Capture the cell that displays the provided text and extract its [X, Y] central coordinate. 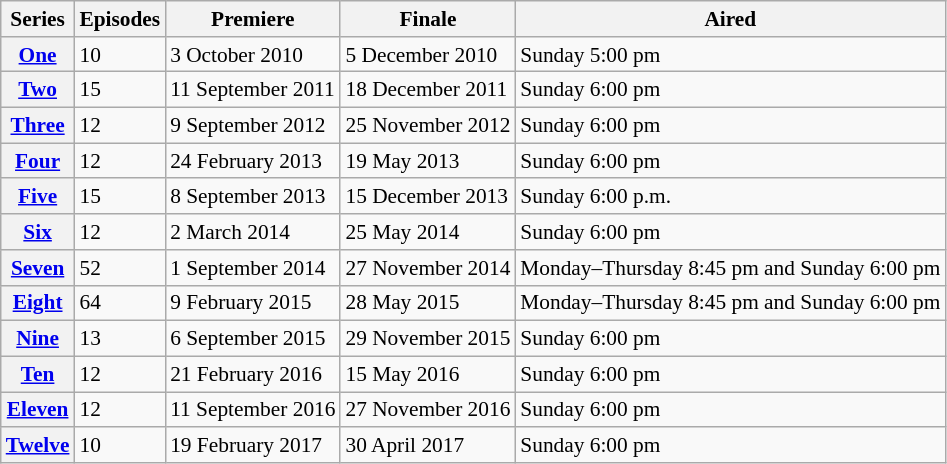
Seven [38, 268]
25 November 2012 [428, 126]
Two [38, 90]
25 May 2014 [428, 232]
Finale [428, 19]
15 December 2013 [428, 197]
Sunday 6:00 p.m. [730, 197]
5 December 2010 [428, 55]
28 May 2015 [428, 303]
11 September 2011 [252, 90]
Eleven [38, 410]
24 February 2013 [252, 161]
9 September 2012 [252, 126]
Sunday 5:00 pm [730, 55]
8 September 2013 [252, 197]
9 February 2015 [252, 303]
Ten [38, 374]
Three [38, 126]
1 September 2014 [252, 268]
15 May 2016 [428, 374]
Aired [730, 19]
Twelve [38, 445]
19 February 2017 [252, 445]
18 December 2011 [428, 90]
21 February 2016 [252, 374]
Four [38, 161]
52 [120, 268]
Six [38, 232]
Series [38, 19]
27 November 2016 [428, 410]
Episodes [120, 19]
6 September 2015 [252, 339]
Five [38, 197]
Premiere [252, 19]
19 May 2013 [428, 161]
27 November 2014 [428, 268]
13 [120, 339]
11 September 2016 [252, 410]
Eight [38, 303]
One [38, 55]
3 October 2010 [252, 55]
64 [120, 303]
29 November 2015 [428, 339]
30 April 2017 [428, 445]
2 March 2014 [252, 232]
Nine [38, 339]
